Find where the given text appears and provide that cell's center as [x, y] coordinate. 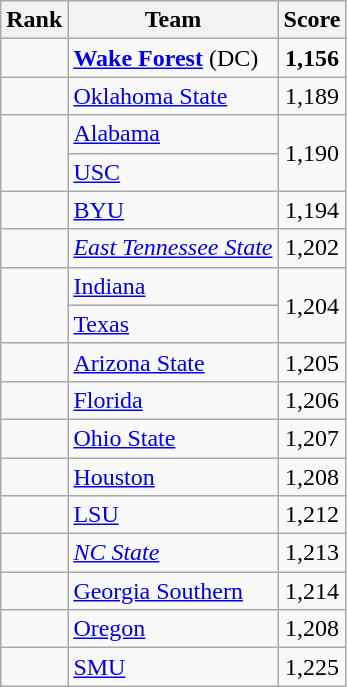
Rank [34, 20]
Ohio State [173, 438]
1,189 [312, 96]
East Tennessee State [173, 248]
Wake Forest (DC) [173, 58]
Team [173, 20]
NC State [173, 553]
Georgia Southern [173, 591]
Alabama [173, 134]
Florida [173, 400]
1,202 [312, 248]
1,225 [312, 667]
1,212 [312, 515]
1,204 [312, 305]
1,190 [312, 153]
1,207 [312, 438]
1,214 [312, 591]
1,213 [312, 553]
Houston [173, 477]
Score [312, 20]
Indiana [173, 286]
Oklahoma State [173, 96]
LSU [173, 515]
USC [173, 172]
1,206 [312, 400]
1,205 [312, 362]
SMU [173, 667]
Arizona State [173, 362]
Texas [173, 324]
1,156 [312, 58]
BYU [173, 210]
Oregon [173, 629]
1,194 [312, 210]
